Return the [x, y] coordinate for the center point of the cell that contains the specified text.  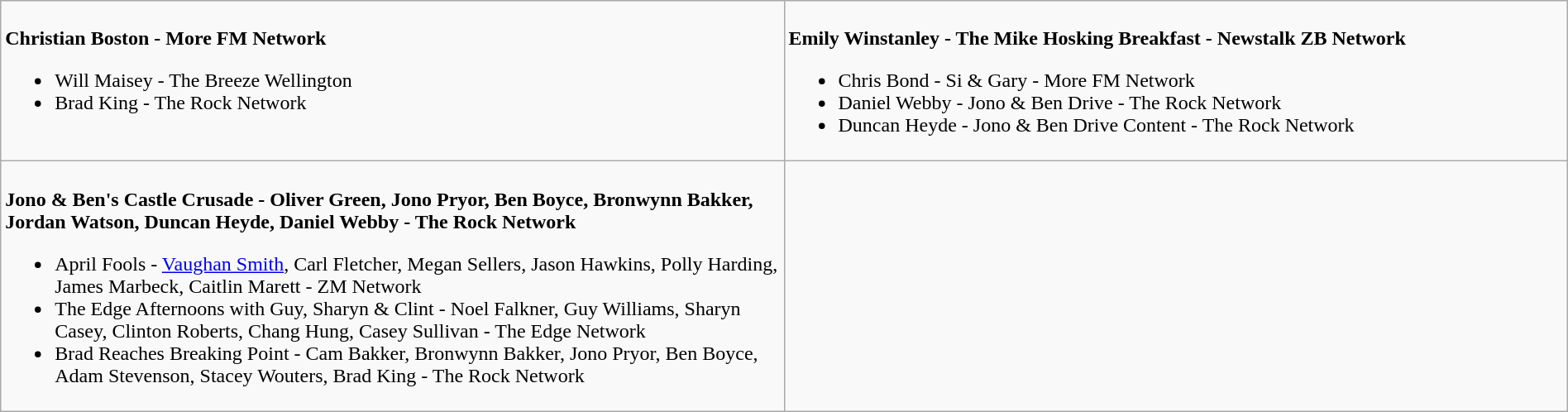
Christian Boston - More FM NetworkWill Maisey - The Breeze WellingtonBrad King - The Rock Network [392, 81]
